Pinpoint the cell where the given text exists, returning its (x, y) midpoint coordinate. 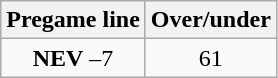
NEV –7 (74, 58)
Pregame line (74, 20)
61 (210, 58)
Over/under (210, 20)
